Locate the cell with the specified text and output its [x, y] center coordinate. 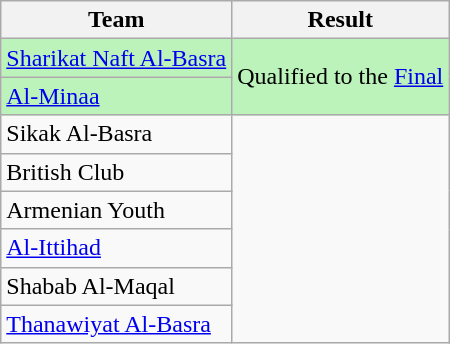
Sharikat Naft Al-Basra [116, 58]
Shabab Al-Maqal [116, 286]
Result [340, 20]
Al-Ittihad [116, 248]
Qualified to the Final [340, 77]
Armenian Youth [116, 210]
Sikak Al-Basra [116, 134]
Thanawiyat Al-Basra [116, 324]
Al-Minaa [116, 96]
British Club [116, 172]
Team [116, 20]
